Identify which cell holds the provided text, then report its [X, Y] central coordinate. 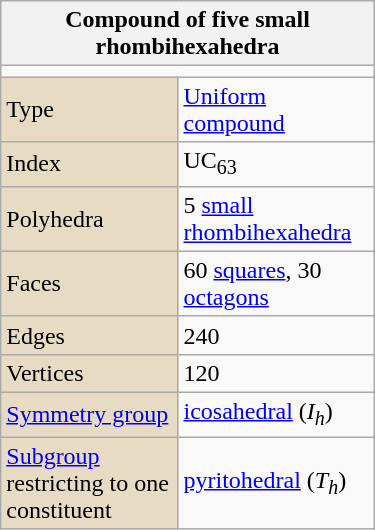
Type [90, 110]
120 [276, 373]
UC63 [276, 164]
pyritohedral (Th) [276, 483]
Polyhedra [90, 218]
Uniform compound [276, 110]
Symmetry group [90, 415]
5 small rhombihexahedra [276, 218]
icosahedral (Ih) [276, 415]
Subgroup restricting to one constituent [90, 483]
Compound of five small rhombihexahedra [188, 34]
Vertices [90, 373]
240 [276, 335]
60 squares, 30 octagons [276, 284]
Faces [90, 284]
Index [90, 164]
Edges [90, 335]
